For the text-containing cell, return its midpoint in (x, y) coordinate format. 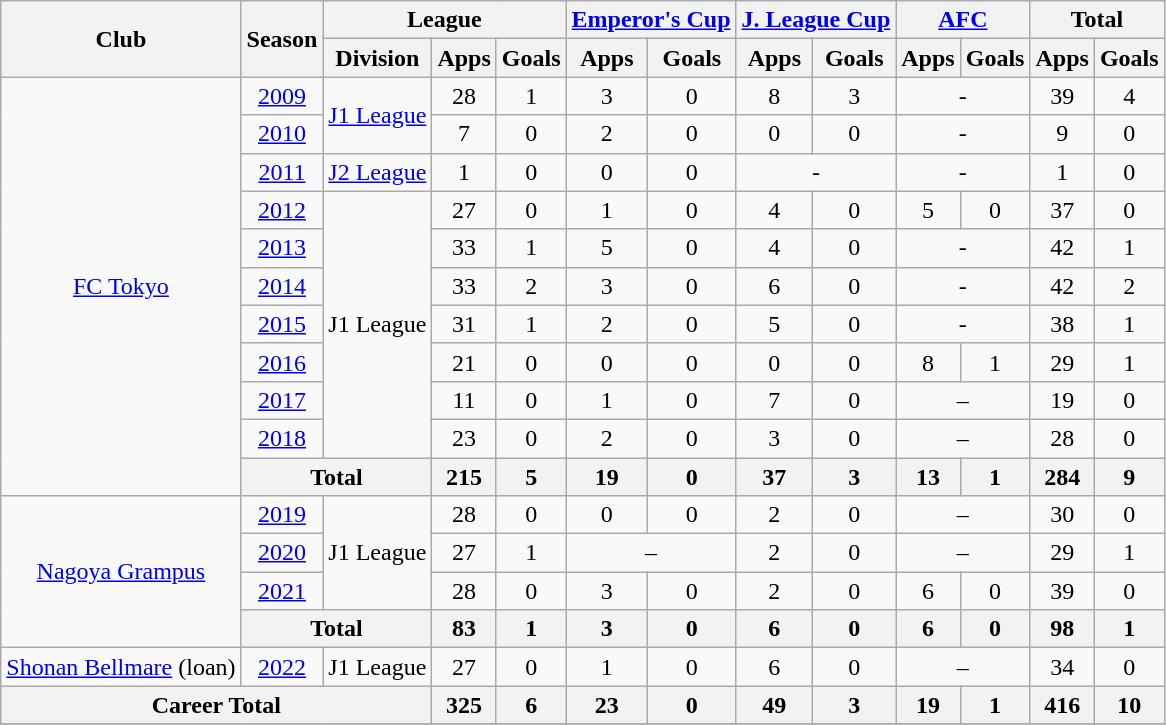
416 (1062, 705)
13 (928, 477)
J. League Cup (816, 20)
21 (464, 362)
31 (464, 324)
2022 (282, 667)
Shonan Bellmare (loan) (121, 667)
2019 (282, 515)
10 (1129, 705)
2020 (282, 553)
2017 (282, 400)
Season (282, 39)
215 (464, 477)
38 (1062, 324)
League (444, 20)
2015 (282, 324)
284 (1062, 477)
Division (378, 58)
34 (1062, 667)
2012 (282, 210)
11 (464, 400)
2021 (282, 591)
2011 (282, 172)
325 (464, 705)
2013 (282, 248)
2016 (282, 362)
49 (774, 705)
Career Total (216, 705)
98 (1062, 629)
2010 (282, 134)
83 (464, 629)
FC Tokyo (121, 286)
30 (1062, 515)
2014 (282, 286)
Emperor's Cup (651, 20)
Club (121, 39)
2018 (282, 438)
J2 League (378, 172)
2009 (282, 96)
Nagoya Grampus (121, 572)
AFC (963, 20)
